Scan for the cell matching the given text and deliver its (x, y) coordinate at center. 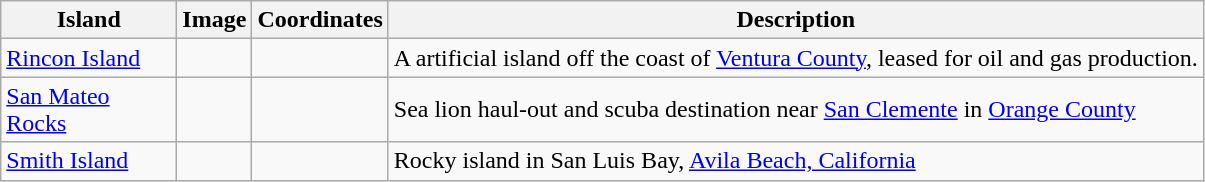
Sea lion haul-out and scuba destination near San Clemente in Orange County (796, 110)
Description (796, 20)
San Mateo Rocks (89, 110)
Coordinates (320, 20)
Island (89, 20)
Rincon Island (89, 58)
Smith Island (89, 161)
A artificial island off the coast of Ventura County, leased for oil and gas production. (796, 58)
Rocky island in San Luis Bay, Avila Beach, California (796, 161)
Image (214, 20)
